Provide the (X, Y) coordinate of the cell's center where the given text is located.  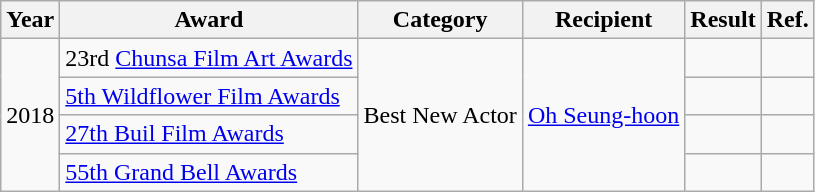
Ref. (788, 20)
55th Grand Bell Awards (209, 172)
27th Buil Film Awards (209, 134)
Best New Actor (440, 115)
Oh Seung-hoon (603, 115)
Category (440, 20)
Result (723, 20)
Award (209, 20)
Recipient (603, 20)
Year (30, 20)
23rd Chunsa Film Art Awards (209, 58)
2018 (30, 115)
5th Wildflower Film Awards (209, 96)
